Locate the cell with the specified text and output its (x, y) center coordinate. 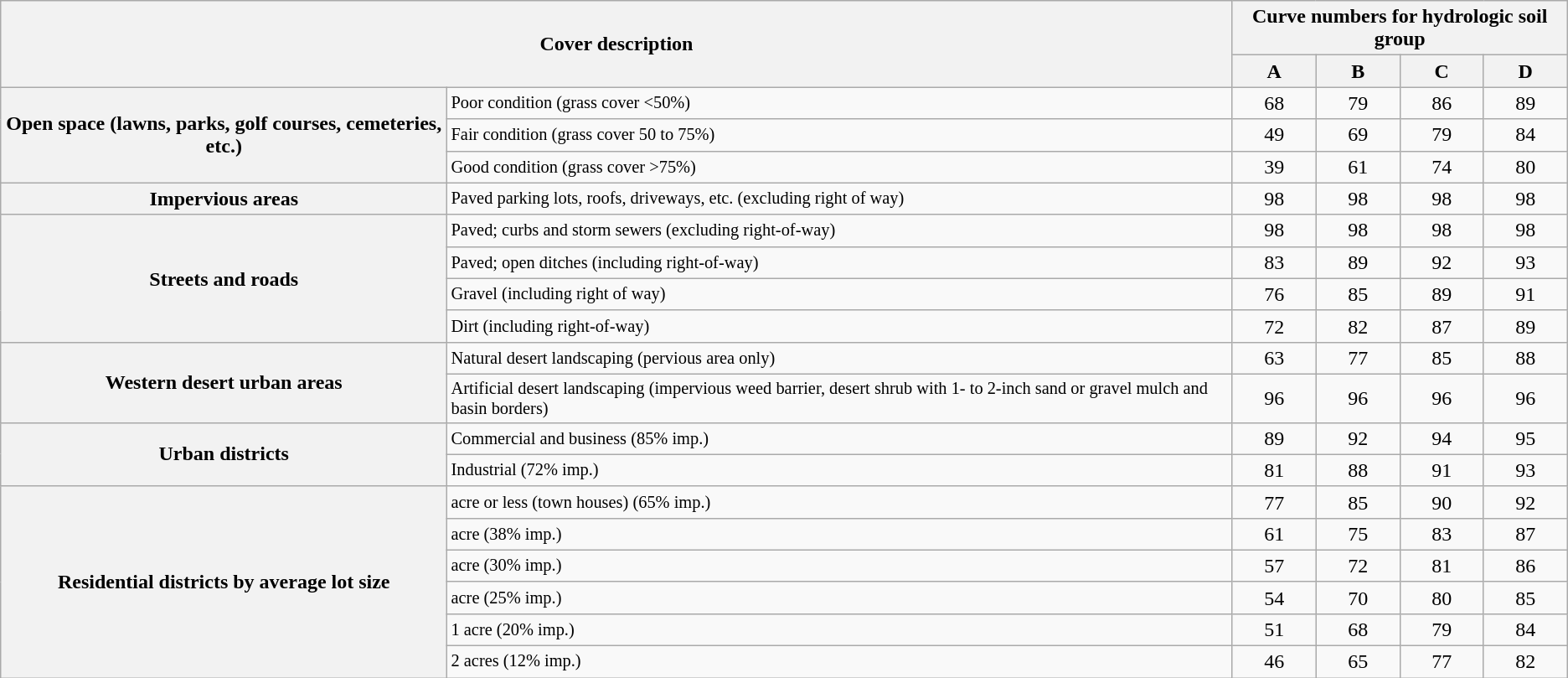
Gravel (including right of way) (840, 294)
94 (1442, 438)
54 (1274, 598)
Paved; open ditches (including right-of-way) (840, 262)
acre (25% imp.) (840, 598)
Artificial desert landscaping (impervious weed barrier, desert shrub with 1- to 2-inch sand or gravel mulch and basin borders) (840, 398)
A (1274, 71)
Commercial and business (85% imp.) (840, 438)
D (1525, 71)
Fair condition (grass cover 50 to 75%) (840, 135)
57 (1274, 566)
Curve numbers for hydrologic soil group (1400, 28)
acre (30% imp.) (840, 566)
C (1442, 71)
51 (1274, 629)
95 (1525, 438)
Good condition (grass cover >75%) (840, 167)
Cover description (616, 44)
39 (1274, 167)
acre (38% imp.) (840, 534)
Residential districts by average lot size (224, 582)
46 (1274, 662)
1 acre (20% imp.) (840, 629)
Dirt (including right-of-way) (840, 326)
Paved; curbs and storm sewers (excluding right-of-way) (840, 230)
90 (1442, 502)
Open space (lawns, parks, golf courses, cemeteries, etc.) (224, 135)
Paved parking lots, roofs, driveways, etc. (excluding right of way) (840, 199)
74 (1442, 167)
63 (1274, 358)
2 acres (12% imp.) (840, 662)
Natural desert landscaping (pervious area only) (840, 358)
Streets and roads (224, 278)
70 (1358, 598)
65 (1358, 662)
76 (1274, 294)
Poor condition (grass cover <50%) (840, 103)
69 (1358, 135)
49 (1274, 135)
Western desert urban areas (224, 382)
B (1358, 71)
Industrial (72% imp.) (840, 470)
75 (1358, 534)
Urban districts (224, 454)
Impervious areas (224, 199)
acre or less (town houses) (65% imp.) (840, 502)
